Search for the cell housing the specified text and yield its (X, Y) center coordinate. 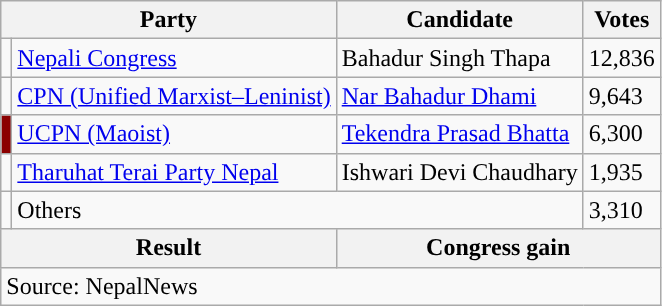
12,836 (622, 58)
3,310 (622, 210)
9,643 (622, 96)
Bahadur Singh Thapa (460, 58)
Tharuhat Terai Party Nepal (174, 172)
Nepali Congress (174, 58)
Nar Bahadur Dhami (460, 96)
CPN (Unified Marxist–Leninist) (174, 96)
1,935 (622, 172)
Ishwari Devi Chaudhary (460, 172)
Votes (622, 20)
Source: NepalNews (331, 286)
Party (168, 20)
Tekendra Prasad Bhatta (460, 134)
6,300 (622, 134)
Others (298, 210)
Candidate (460, 20)
Result (168, 248)
Congress gain (498, 248)
UCPN (Maoist) (174, 134)
